Pinpoint the cell where the given text exists, returning its (x, y) midpoint coordinate. 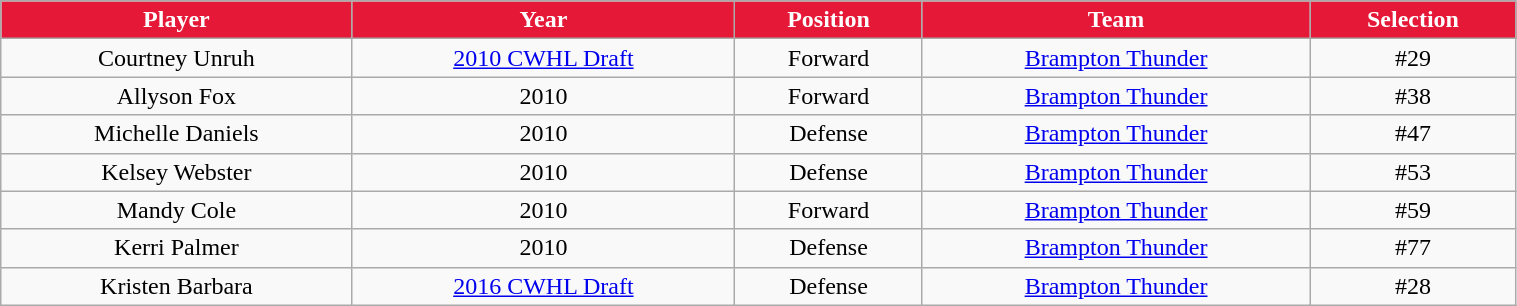
#53 (1413, 172)
Position (828, 20)
Team (1116, 20)
#77 (1413, 248)
Player (176, 20)
2016 CWHL Draft (544, 286)
#28 (1413, 286)
#29 (1413, 58)
Kelsey Webster (176, 172)
#47 (1413, 134)
Allyson Fox (176, 96)
#59 (1413, 210)
#38 (1413, 96)
Selection (1413, 20)
Mandy Cole (176, 210)
2010 CWHL Draft (544, 58)
Kerri Palmer (176, 248)
Courtney Unruh (176, 58)
Year (544, 20)
Michelle Daniels (176, 134)
Kristen Barbara (176, 286)
